Locate the cell with the specified text and output its (x, y) center coordinate. 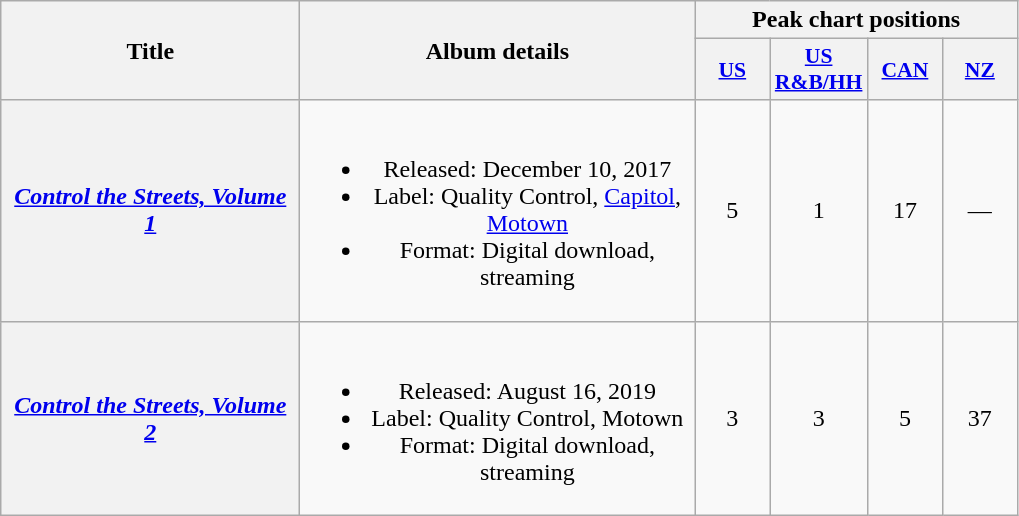
Released: December 10, 2017Label: Quality Control, Capitol, MotownFormat: Digital download, streaming (498, 210)
Released: August 16, 2019Label: Quality Control, MotownFormat: Digital download, streaming (498, 418)
37 (980, 418)
US R&B/HH (819, 70)
NZ (980, 70)
US (732, 70)
Control the Streets, Volume 2 (150, 418)
Title (150, 50)
— (980, 210)
Peak chart positions (856, 20)
1 (819, 210)
Album details (498, 50)
17 (904, 210)
CAN (904, 70)
Control the Streets, Volume 1 (150, 210)
